Identify which cell holds the provided text, then report its [X, Y] central coordinate. 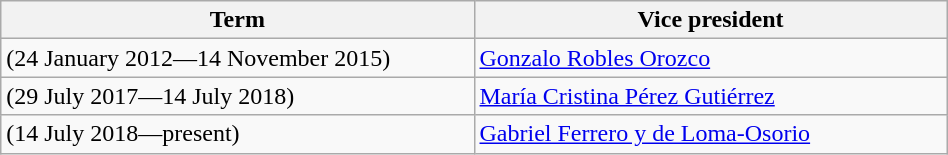
Gabriel Ferrero y de Loma-Osorio [710, 134]
María Cristina Pérez Gutiérrez [710, 96]
Term [238, 20]
(14 July 2018—present) [238, 134]
Gonzalo Robles Orozco [710, 58]
(24 January 2012—14 November 2015) [238, 58]
Vice president [710, 20]
(29 July 2017—14 July 2018) [238, 96]
